Search for the cell housing the specified text and yield its (x, y) center coordinate. 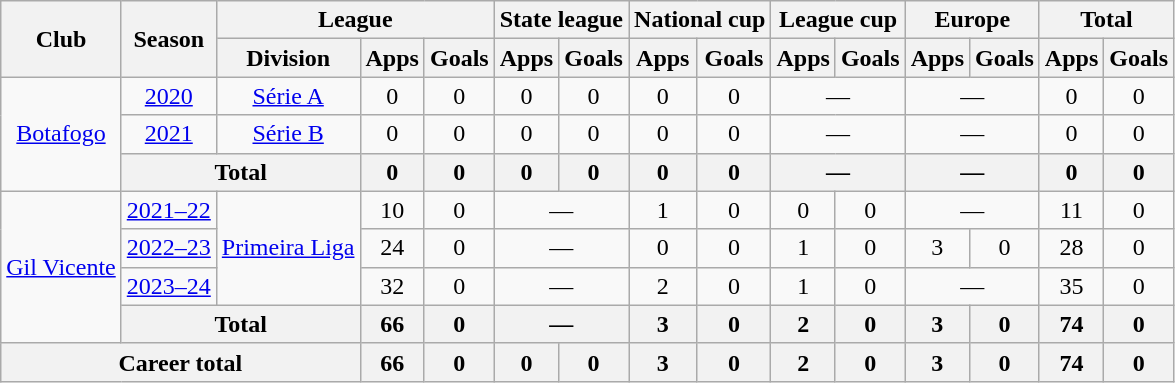
State league (561, 20)
Primeira Liga (288, 248)
Season (168, 39)
2021–22 (168, 210)
2021 (168, 134)
2020 (168, 96)
Série A (288, 96)
Division (288, 58)
Career total (180, 362)
Série B (288, 134)
Europe (972, 20)
28 (1071, 248)
League cup (838, 20)
Club (61, 39)
32 (392, 286)
11 (1071, 210)
35 (1071, 286)
National cup (700, 20)
2023–24 (168, 286)
10 (392, 210)
Botafogo (61, 134)
League (355, 20)
Gil Vicente (61, 267)
24 (392, 248)
2022–23 (168, 248)
